Locate the cell with the specified text and output its [x, y] center coordinate. 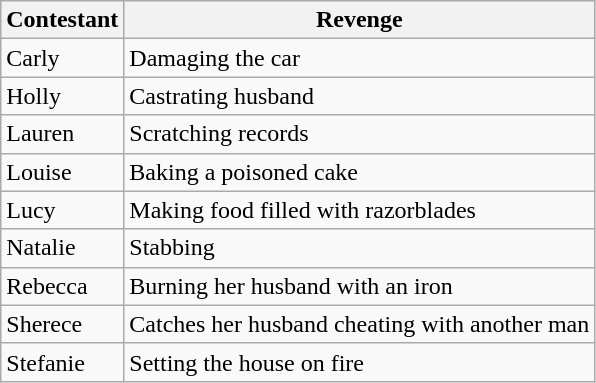
Lauren [62, 134]
Lucy [62, 210]
Louise [62, 172]
Setting the house on fire [360, 362]
Stabbing [360, 248]
Stefanie [62, 362]
Carly [62, 58]
Damaging the car [360, 58]
Contestant [62, 20]
Rebecca [62, 286]
Castrating husband [360, 96]
Scratching records [360, 134]
Catches her husband cheating with another man [360, 324]
Sherece [62, 324]
Making food filled with razorblades [360, 210]
Holly [62, 96]
Revenge [360, 20]
Baking a poisoned cake [360, 172]
Natalie [62, 248]
Burning her husband with an iron [360, 286]
